Locate the cell with the specified text and output its [X, Y] center coordinate. 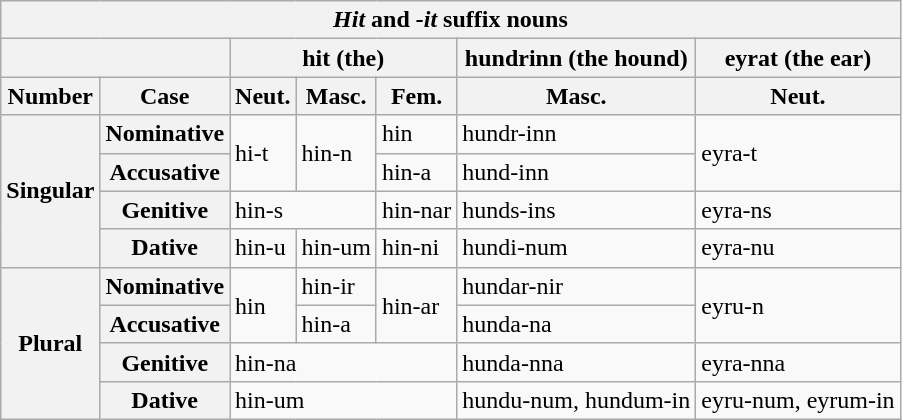
eyra-nna [798, 362]
hin-ar [416, 305]
hin-s [304, 210]
eyra-t [798, 153]
hund-inn [576, 172]
hit (the) [344, 58]
hundar-nir [576, 286]
hunda-nna [576, 362]
eyrat (the ear) [798, 58]
hunds-ins [576, 210]
Case [165, 96]
eyru-n [798, 305]
Number [50, 96]
Hit and -it suffix nouns [450, 20]
hin-nar [416, 210]
Singular [50, 191]
Fem. [416, 96]
hundrinn (the hound) [576, 58]
Plural [50, 343]
hundi-num [576, 248]
hunda-na [576, 324]
hin-ir [336, 286]
hin-u [263, 248]
hundu-num, hundum-in [576, 400]
hin-n [336, 153]
eyra-nu [798, 248]
eyru-num, eyrum-in [798, 400]
hi-t [263, 153]
eyra-ns [798, 210]
hin-ni [416, 248]
hundr-inn [576, 134]
hin-na [344, 362]
